Pinpoint the cell where the given text exists, returning its [X, Y] midpoint coordinate. 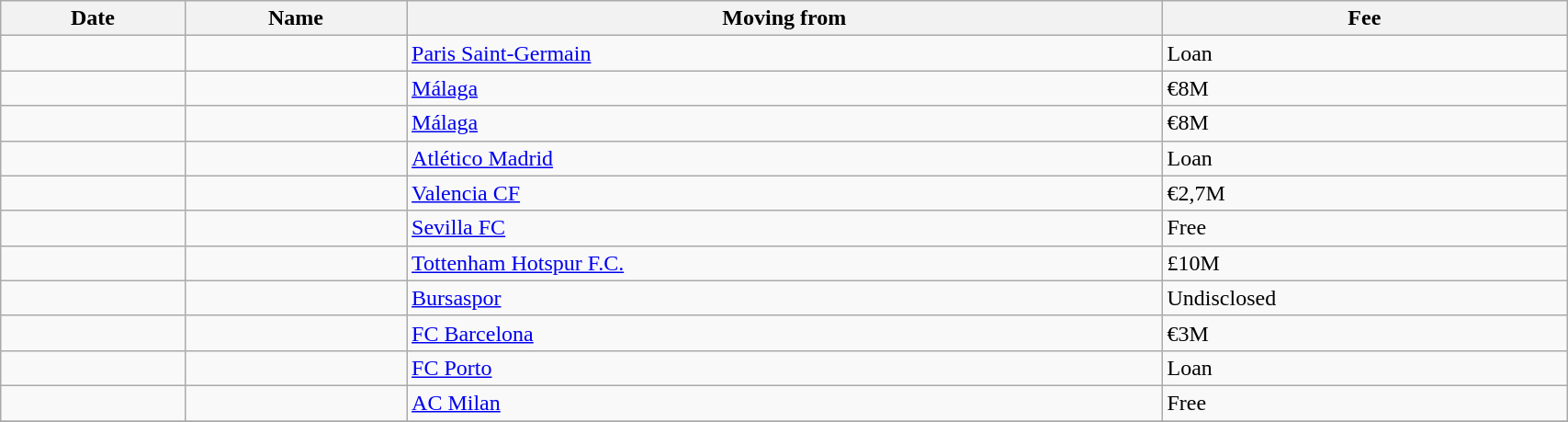
Valencia CF [784, 193]
FC Porto [784, 368]
AC Milan [784, 403]
Undisclosed [1365, 298]
€3M [1365, 333]
Moving from [784, 18]
Sevilla FC [784, 228]
Atlético Madrid [784, 158]
€2,7M [1365, 193]
Paris Saint-Germain [784, 53]
Bursaspor [784, 298]
Fee [1365, 18]
FC Barcelona [784, 333]
£10M [1365, 263]
Date [94, 18]
Name [296, 18]
Tottenham Hotspur F.C. [784, 263]
